Identify which cell holds the provided text, then report its [X, Y] central coordinate. 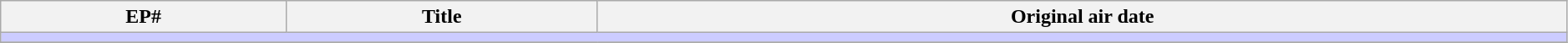
Title [441, 17]
Original air date [1083, 17]
EP# [144, 17]
